Detect which cell encompasses the target text, then output its [x, y] center coordinate. 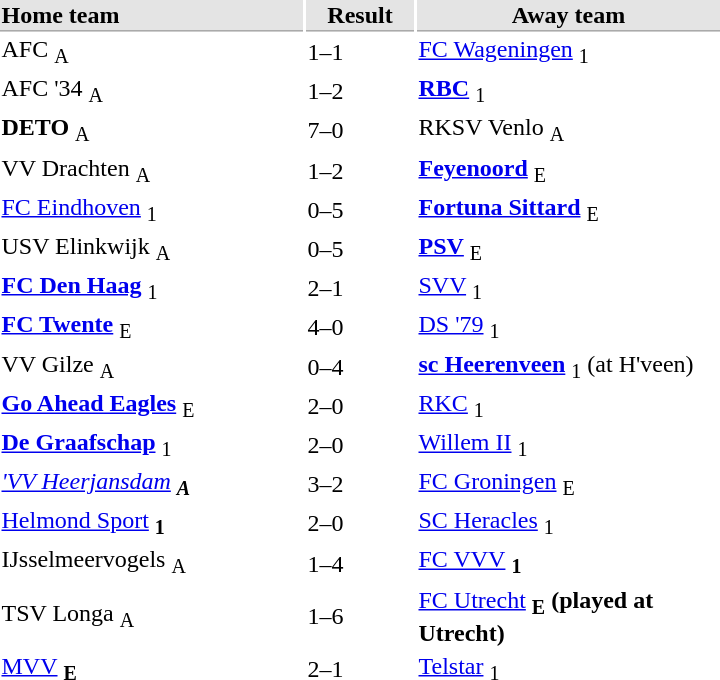
USV Elinkwijk A [152, 249]
VV Gilze A [152, 367]
RKC 1 [568, 406]
Home team [152, 16]
7–0 [360, 131]
DS '79 1 [568, 327]
TSV Longa A [152, 616]
Willem II 1 [568, 445]
1–6 [360, 616]
Result [360, 16]
Feyenoord E [568, 170]
Helmond Sport 1 [152, 524]
AFC A [152, 52]
RBC 1 [568, 92]
DETO A [152, 131]
FC Utrecht E (played at Utrecht) [568, 616]
1–1 [360, 52]
sc Heerenveen 1 (at H'veen) [568, 367]
FC Twente E [152, 327]
AFC '34 A [152, 92]
FC VVV 1 [568, 563]
FC Eindhoven 1 [152, 210]
Away team [568, 16]
'VV Heerjansdam A [152, 485]
VV Drachten A [152, 170]
SVV 1 [568, 288]
1–4 [360, 563]
FC Groningen E [568, 485]
2–1 [360, 288]
0–4 [360, 367]
RKSV Venlo A [568, 131]
3–2 [360, 485]
IJsselmeervogels A [152, 563]
SC Heracles 1 [568, 524]
4–0 [360, 327]
FC Den Haag 1 [152, 288]
Fortuna Sittard E [568, 210]
Go Ahead Eagles E [152, 406]
De Graafschap 1 [152, 445]
FC Wageningen 1 [568, 52]
PSV E [568, 249]
